Output the [x, y] coordinate of the center of the cell containing the given text.  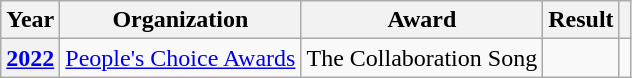
Year [30, 20]
Award [422, 20]
Result [581, 20]
People's Choice Awards [180, 58]
The Collaboration Song [422, 58]
2022 [30, 58]
Organization [180, 20]
